Return [x, y] of the center of cell containing provided text 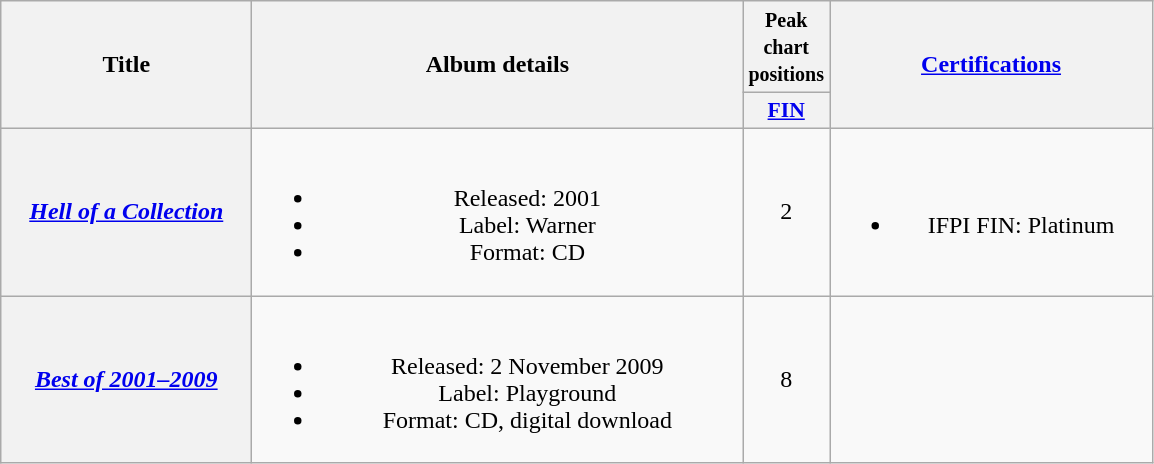
FIN [786, 111]
Hell of a Collection [126, 212]
8 [786, 380]
2 [786, 212]
IFPI FIN: Platinum [992, 212]
Released: 2001Label: WarnerFormat: CD [498, 212]
Certifications [992, 65]
Album details [498, 65]
Best of 2001–2009 [126, 380]
Released: 2 November 2009Label: PlaygroundFormat: CD, digital download [498, 380]
Peakchartpositions [786, 47]
Title [126, 65]
